Search for the cell housing the specified text and yield its [X, Y] center coordinate. 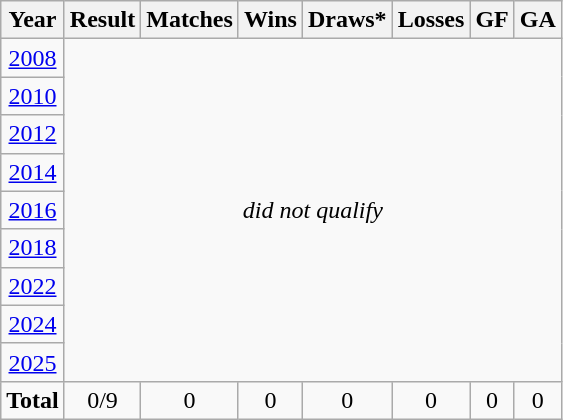
GF [492, 20]
Matches [190, 20]
Total [33, 400]
GA [538, 20]
did not qualify [312, 210]
2012 [33, 134]
Losses [431, 20]
Draws* [347, 20]
2014 [33, 172]
2025 [33, 362]
2018 [33, 248]
2008 [33, 58]
2010 [33, 96]
Result [102, 20]
Year [33, 20]
2022 [33, 286]
Wins [270, 20]
0/9 [102, 400]
2024 [33, 324]
2016 [33, 210]
